Extract the [X, Y] coordinate from the center of the cell holding the provided text.  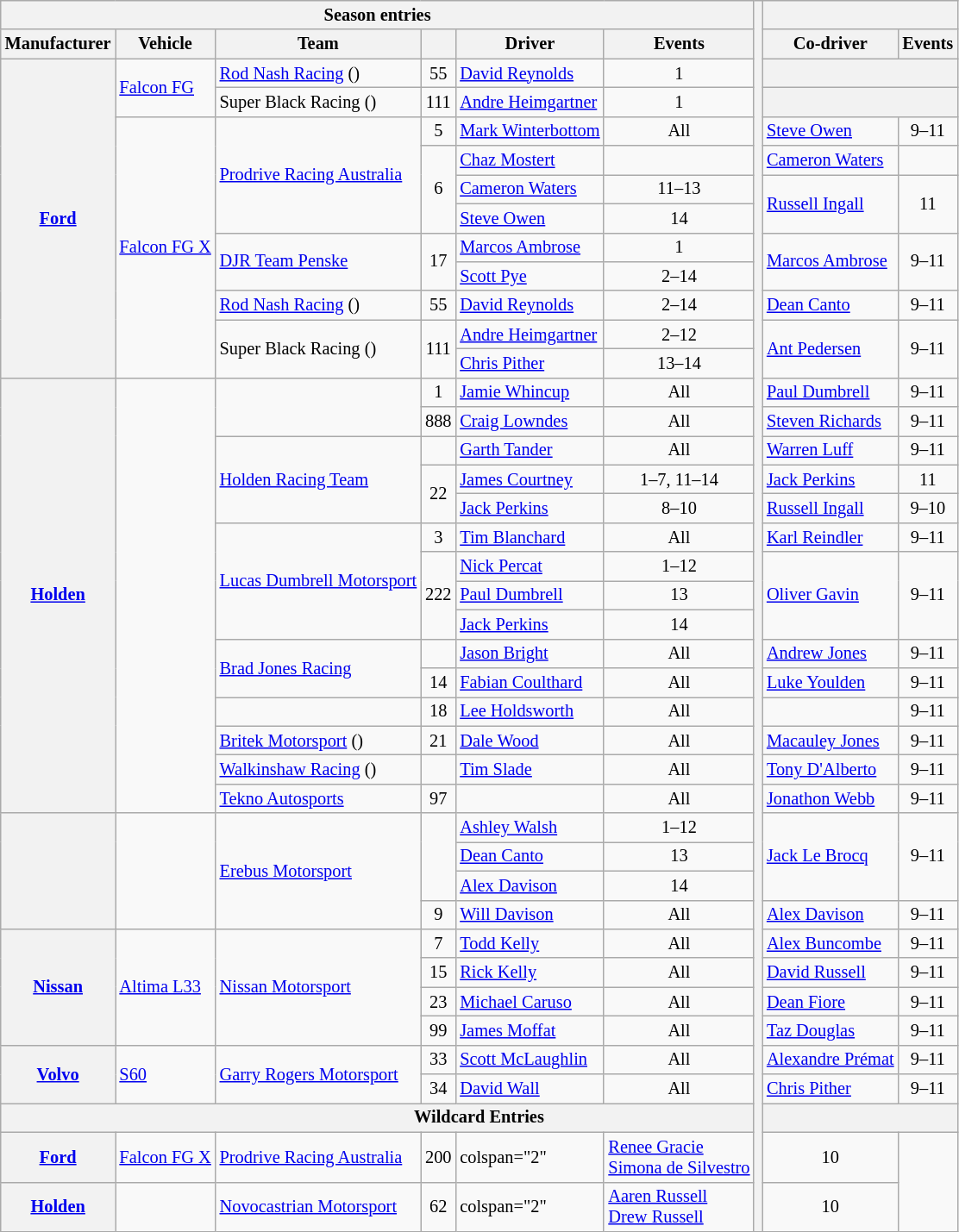
Oliver Gavin [830, 595]
99 [438, 1030]
Alexandre Prémat [830, 1060]
888 [438, 422]
Luke Youlden [830, 682]
Brad Jones Racing [318, 667]
Nissan Motorsport [318, 986]
33 [438, 1060]
200 [438, 1157]
Season entries [378, 15]
34 [438, 1089]
7 [438, 943]
DJR Team Penske [318, 262]
Warren Luff [830, 450]
Dean Fiore [830, 1002]
Renee Gracie Simona de Silvestro [679, 1157]
Manufacturer [59, 44]
Garry Rogers Motorsport [318, 1074]
Nissan [59, 986]
James Moffat [530, 1030]
Andrew Jones [830, 654]
Dale Wood [530, 741]
Erebus Motorsport [318, 871]
Taz Douglas [830, 1030]
Jamie Whincup [530, 392]
Co-driver [830, 44]
Altima L33 [166, 986]
Tim Blanchard [530, 537]
Team [318, 44]
Scott McLaughlin [530, 1060]
Jason Bright [530, 654]
Fabian Coulthard [530, 682]
Novocastrian Motorsport [318, 1207]
Jonathon Webb [830, 798]
Nick Percat [530, 566]
Tony D'Alberto [830, 769]
Lucas Dumbrell Motorsport [318, 581]
Walkinshaw Racing () [318, 769]
Macauley Jones [830, 741]
Craig Lowndes [530, 422]
Alex Buncombe [830, 943]
5 [438, 131]
Rick Kelly [530, 972]
Aaren Russell Drew Russell [679, 1207]
S60 [166, 1074]
David Wall [530, 1089]
Wildcard Entries [479, 1117]
3 [438, 537]
17 [438, 262]
Ashley Walsh [530, 828]
Tekno Autosports [318, 798]
Falcon FG [166, 88]
22 [438, 493]
Tim Slade [530, 769]
Michael Caruso [530, 1002]
2–12 [679, 335]
Steven Richards [830, 422]
222 [438, 595]
9–10 [928, 508]
Scott Pye [530, 276]
21 [438, 741]
Holden Racing Team [318, 479]
Garth Tander [530, 450]
Chaz Mostert [530, 160]
Lee Holdsworth [530, 711]
Volvo [59, 1074]
11–13 [679, 189]
23 [438, 1002]
18 [438, 711]
13–14 [679, 363]
8–10 [679, 508]
1–7, 11–14 [679, 479]
Jack Le Brocq [830, 857]
6 [438, 190]
Will Davison [530, 915]
Todd Kelly [530, 943]
James Courtney [530, 479]
David Russell [830, 972]
Ant Pedersen [830, 348]
15 [438, 972]
Mark Winterbottom [530, 131]
97 [438, 798]
Vehicle [166, 44]
Driver [530, 44]
Karl Reindler [830, 537]
9 [438, 915]
62 [438, 1207]
Britek Motorsport () [318, 741]
